Pinpoint the cell where the given text exists, returning its (x, y) midpoint coordinate. 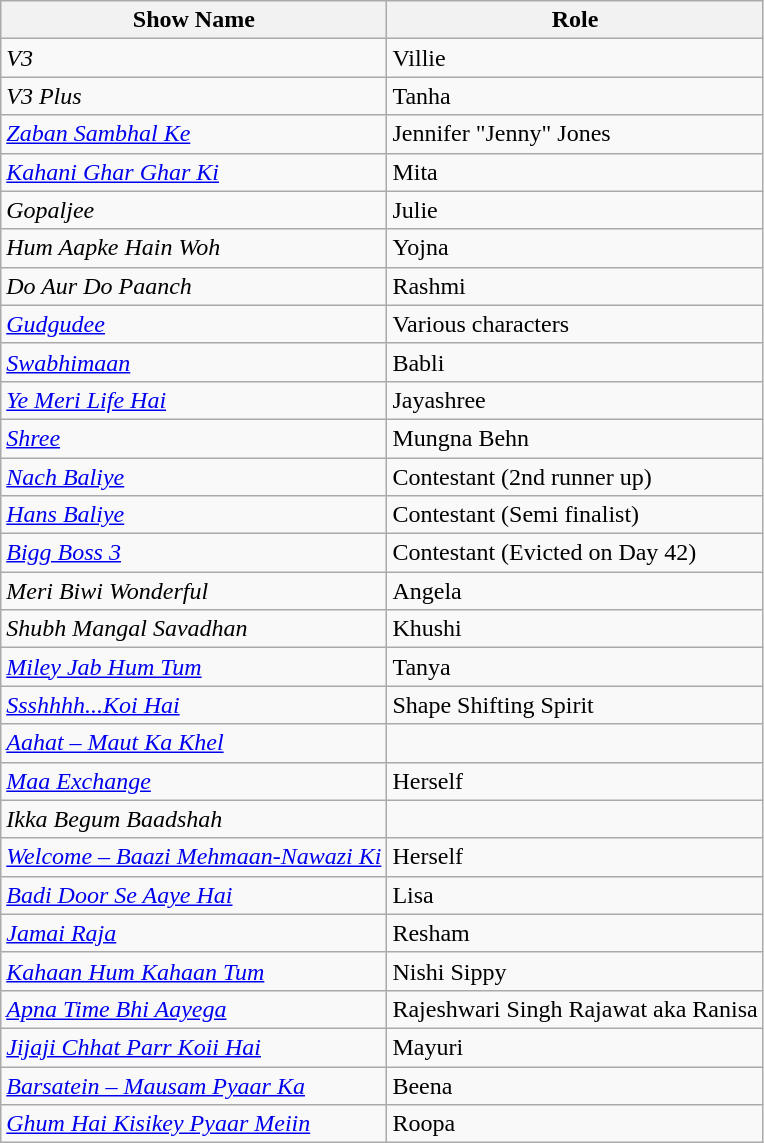
Julie (575, 210)
Ye Meri Life Hai (194, 400)
Show Name (194, 20)
Gudgudee (194, 324)
Nach Baliye (194, 477)
Angela (575, 591)
Shape Shifting Spirit (575, 705)
Shree (194, 438)
Maa Exchange (194, 781)
Jamai Raja (194, 933)
Zaban Sambhal Ke (194, 134)
Beena (575, 1085)
Meri Biwi Wonderful (194, 591)
Jijaji Chhat Parr Koii Hai (194, 1047)
Resham (575, 933)
Nishi Sippy (575, 971)
Jennifer "Jenny" Jones (575, 134)
Tanha (575, 96)
Barsatein – Mausam Pyaar Ka (194, 1085)
Various characters (575, 324)
V3 Plus (194, 96)
Mayuri (575, 1047)
Hum Aapke Hain Woh (194, 248)
Ikka Begum Baadshah (194, 819)
Roopa (575, 1124)
Rajeshwari Singh Rajawat aka Ranisa (575, 1009)
Ghum Hai Kisikey Pyaar Meiin (194, 1124)
Villie (575, 58)
V3 (194, 58)
Hans Baliye (194, 515)
Welcome – Baazi Mehmaan-Nawazi Ki (194, 857)
Do Aur Do Paanch (194, 286)
Kahaan Hum Kahaan Tum (194, 971)
Swabhimaan (194, 362)
Jayashree (575, 400)
Contestant (Evicted on Day 42) (575, 553)
Apna Time Bhi Aayega (194, 1009)
Kahani Ghar Ghar Ki (194, 172)
Role (575, 20)
Mita (575, 172)
Tanya (575, 667)
Contestant (2nd runner up) (575, 477)
Babli (575, 362)
Yojna (575, 248)
Contestant (Semi finalist) (575, 515)
Rashmi (575, 286)
Miley Jab Hum Tum (194, 667)
Ssshhhh...Koi Hai (194, 705)
Badi Door Se Aaye Hai (194, 895)
Bigg Boss 3 (194, 553)
Shubh Mangal Savadhan (194, 629)
Khushi (575, 629)
Lisa (575, 895)
Aahat – Maut Ka Khel (194, 743)
Gopaljee (194, 210)
Mungna Behn (575, 438)
